Determine the (X, Y) coordinate at the center of the cell enclosing the given text.  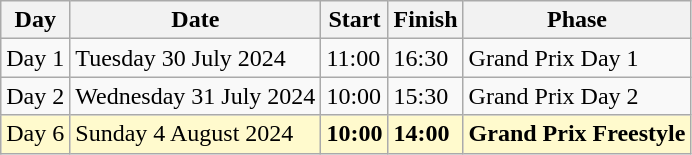
Day 2 (36, 96)
Grand Prix Day 2 (577, 96)
Start (354, 20)
Tuesday 30 July 2024 (196, 58)
11:00 (354, 58)
Day (36, 20)
Grand Prix Day 1 (577, 58)
Phase (577, 20)
Grand Prix Freestyle (577, 134)
16:30 (426, 58)
Sunday 4 August 2024 (196, 134)
Day 1 (36, 58)
Finish (426, 20)
14:00 (426, 134)
Wednesday 31 July 2024 (196, 96)
15:30 (426, 96)
Date (196, 20)
Day 6 (36, 134)
